From the cell containing the given text, extract its center point as (X, Y) coordinate. 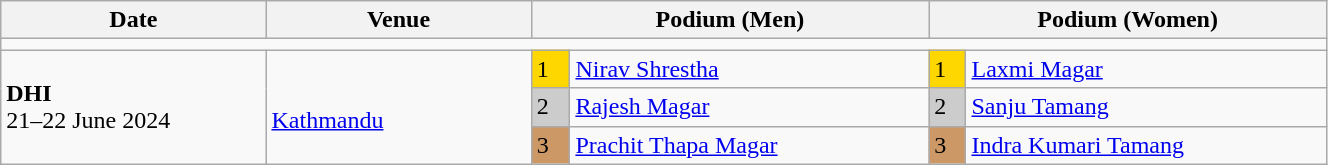
Sanju Tamang (1146, 107)
Venue (398, 20)
Laxmi Magar (1146, 69)
Kathmandu (398, 107)
Date (134, 20)
Podium (Men) (730, 20)
DHI 21–22 June 2024 (134, 107)
Rajesh Magar (750, 107)
Nirav Shrestha (750, 69)
Prachit Thapa Magar (750, 145)
Indra Kumari Tamang (1146, 145)
Podium (Women) (1128, 20)
